Capture the cell that displays the provided text and extract its [x, y] central coordinate. 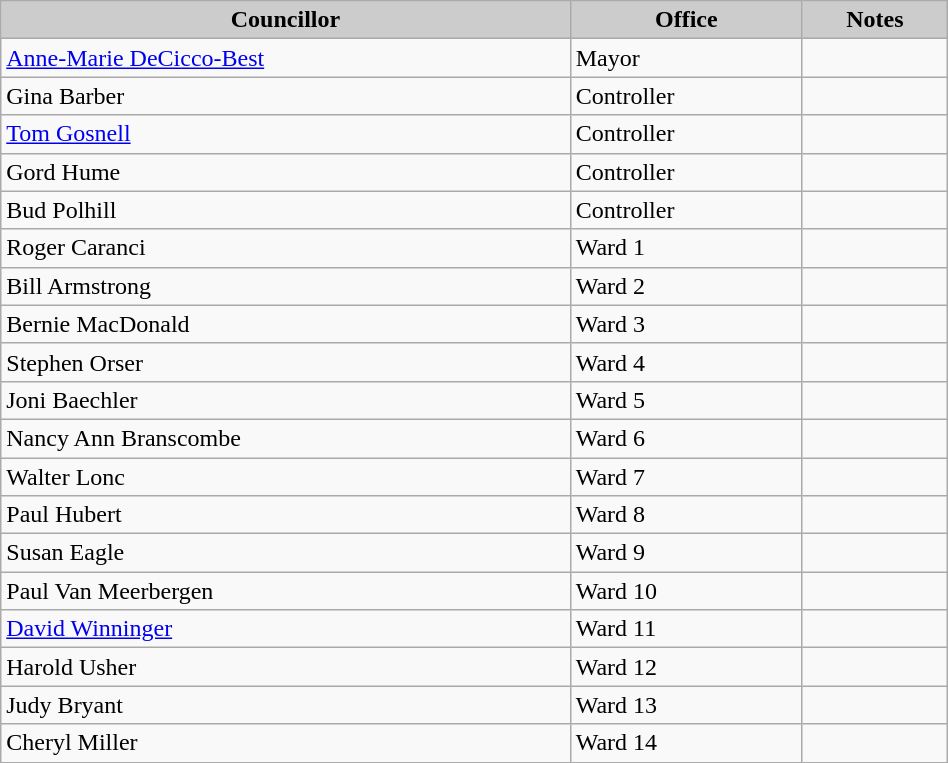
Walter Lonc [286, 477]
Ward 8 [686, 515]
Ward 1 [686, 248]
Bud Polhill [286, 210]
Bill Armstrong [286, 286]
Ward 2 [686, 286]
Nancy Ann Branscombe [286, 438]
Paul Hubert [286, 515]
Harold Usher [286, 667]
Joni Baechler [286, 400]
Cheryl Miller [286, 743]
David Winninger [286, 629]
Ward 10 [686, 591]
Stephen Orser [286, 362]
Ward 14 [686, 743]
Ward 12 [686, 667]
Notes [874, 20]
Office [686, 20]
Anne-Marie DeCicco-Best [286, 58]
Ward 9 [686, 553]
Ward 5 [686, 400]
Councillor [286, 20]
Gord Hume [286, 172]
Ward 7 [686, 477]
Roger Caranci [286, 248]
Ward 11 [686, 629]
Ward 6 [686, 438]
Bernie MacDonald [286, 324]
Mayor [686, 58]
Ward 13 [686, 705]
Gina Barber [286, 96]
Susan Eagle [286, 553]
Tom Gosnell [286, 134]
Judy Bryant [286, 705]
Ward 3 [686, 324]
Ward 4 [686, 362]
Paul Van Meerbergen [286, 591]
